Determine the [x, y] coordinate at the center of the cell enclosing the given text.  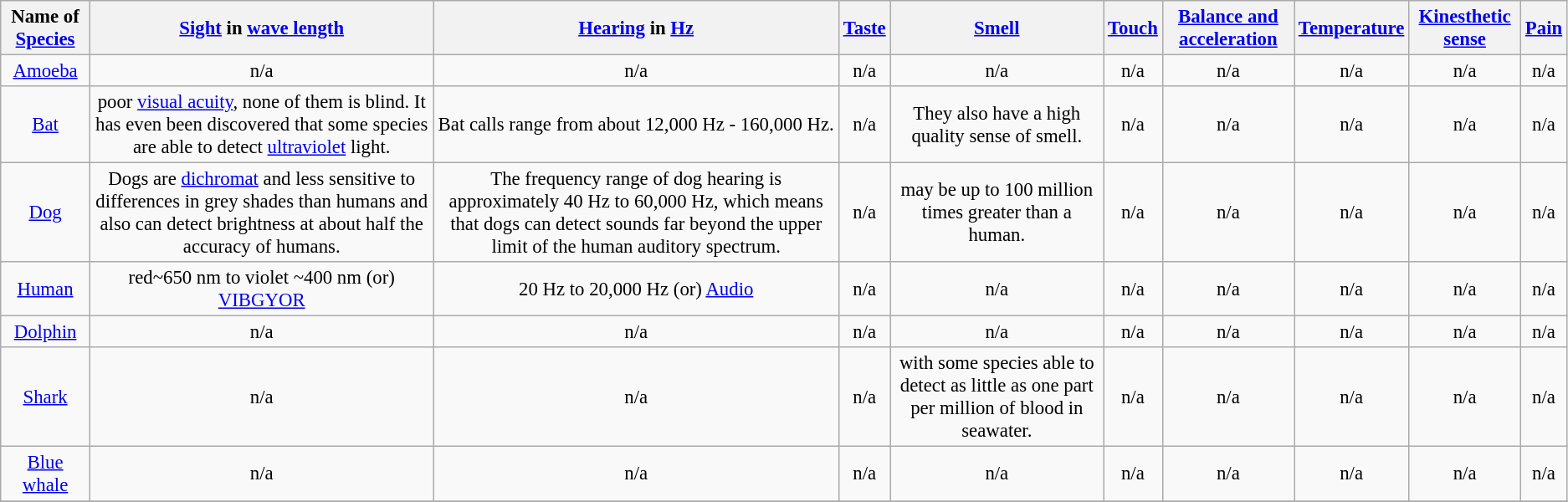
Smell [997, 28]
Blue whale [45, 474]
Dogs are dichromat and less sensitive to differences in grey shades than humans and also can detect brightness at about half the accuracy of humans. [261, 213]
Taste [864, 28]
poor visual acuity, none of them is blind. It has even been discovered that some species are able to detect ultraviolet light. [261, 125]
Temperature [1352, 28]
Touch [1133, 28]
Sight in wave length [261, 28]
Amoeba [45, 71]
Bat [45, 125]
Name of Species [45, 28]
with some species able to detect as little as one part per million of blood in seawater. [997, 398]
Kinesthetic sense [1465, 28]
They also have a high quality sense of smell. [997, 125]
Dolphin [45, 332]
Pain [1545, 28]
Bat calls range from about 12,000 Hz - 160,000 Hz. [636, 125]
20 Hz to 20,000 Hz (or) Audio [636, 289]
red~650 nm to violet ~400 nm (or) VIBGYOR [261, 289]
may be up to 100 million times greater than a human. [997, 213]
Dog [45, 213]
Human [45, 289]
Hearing in Hz [636, 28]
Shark [45, 398]
Balance and acceleration [1228, 28]
